Pinpoint the cell where the given text exists, returning its (X, Y) midpoint coordinate. 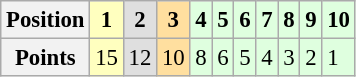
7 (267, 20)
12 (140, 58)
Points (46, 58)
9 (311, 20)
Position (46, 20)
15 (106, 58)
